From the cell containing the given text, extract its center point as (x, y) coordinate. 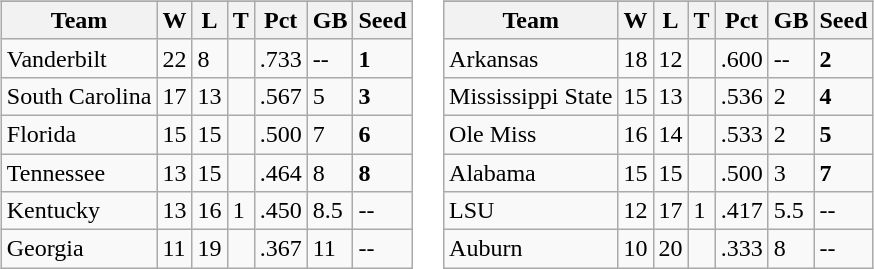
.333 (742, 249)
22 (174, 58)
Alabama (531, 173)
.733 (280, 58)
20 (670, 249)
Georgia (79, 249)
.536 (742, 96)
.533 (742, 134)
South Carolina (79, 96)
5.5 (791, 211)
10 (636, 249)
18 (636, 58)
6 (382, 134)
.464 (280, 173)
.450 (280, 211)
LSU (531, 211)
Kentucky (79, 211)
Tennessee (79, 173)
.567 (280, 96)
Florida (79, 134)
.367 (280, 249)
19 (210, 249)
Mississippi State (531, 96)
.600 (742, 58)
14 (670, 134)
4 (844, 96)
Auburn (531, 249)
Vanderbilt (79, 58)
Ole Miss (531, 134)
.417 (742, 211)
Arkansas (531, 58)
8.5 (330, 211)
